Output the (x, y) coordinate of the center of the cell containing the given text.  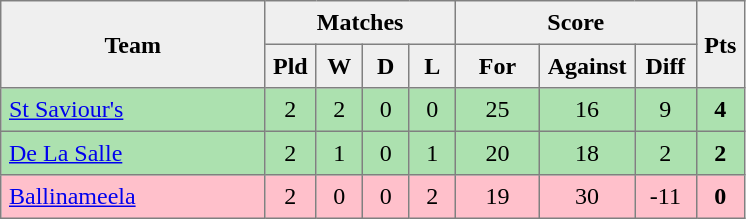
Against (586, 66)
4 (720, 110)
Team (133, 44)
16 (586, 110)
St Saviour's (133, 110)
D (385, 66)
W (339, 66)
For (497, 66)
L (432, 66)
Matches (360, 23)
-11 (666, 197)
Ballinameela (133, 197)
30 (586, 197)
De La Salle (133, 153)
Score (576, 23)
19 (497, 197)
Pld (290, 66)
25 (497, 110)
20 (497, 153)
Diff (666, 66)
Pts (720, 44)
18 (586, 153)
9 (666, 110)
